Return [x, y] of the center of cell containing provided text 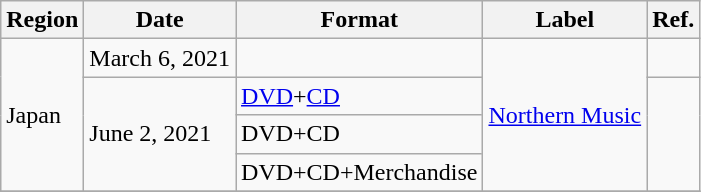
DVD+CD+Merchandise [360, 172]
June 2, 2021 [160, 134]
March 6, 2021 [160, 58]
Region [42, 20]
Northern Music [565, 115]
Date [160, 20]
Label [565, 20]
Format [360, 20]
Ref. [674, 20]
Japan [42, 115]
